For the text-containing cell, return its midpoint in [x, y] coordinate format. 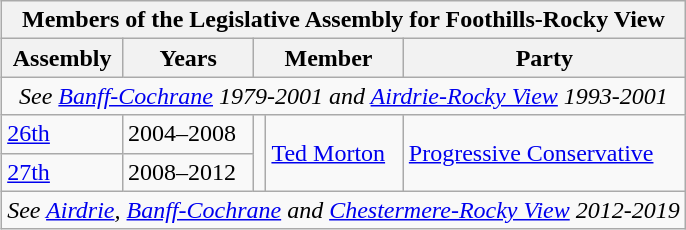
Years [188, 58]
27th [62, 172]
Assembly [62, 58]
Party [544, 58]
26th [62, 134]
2008–2012 [188, 172]
See Airdrie, Banff-Cochrane and Chestermere-Rocky View 2012-2019 [344, 210]
Members of the Legislative Assembly for Foothills-Rocky View [344, 20]
Progressive Conservative [544, 153]
See Banff-Cochrane 1979-2001 and Airdrie-Rocky View 1993-2001 [344, 96]
2004–2008 [188, 134]
Ted Morton [334, 153]
Member [329, 58]
